Detect which cell encompasses the target text, then output its (x, y) center coordinate. 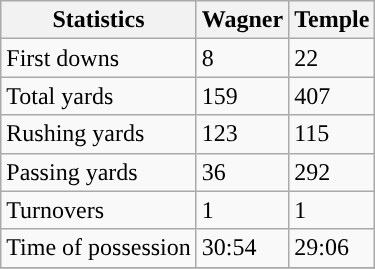
Statistics (99, 20)
115 (332, 134)
123 (242, 134)
22 (332, 58)
Temple (332, 20)
36 (242, 172)
Rushing yards (99, 134)
159 (242, 96)
Total yards (99, 96)
292 (332, 172)
29:06 (332, 248)
30:54 (242, 248)
8 (242, 58)
Wagner (242, 20)
Time of possession (99, 248)
Passing yards (99, 172)
407 (332, 96)
First downs (99, 58)
Turnovers (99, 210)
